Detect which cell encompasses the target text, then output its (X, Y) center coordinate. 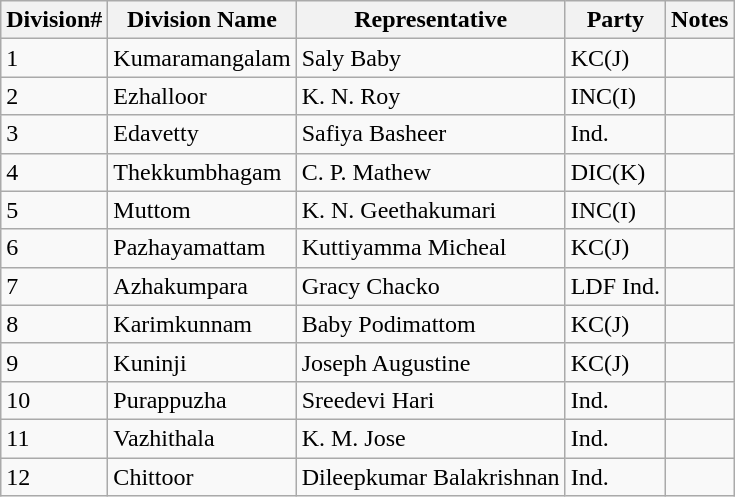
DIC(K) (615, 172)
Safiya Basheer (430, 134)
Chittoor (202, 477)
Vazhithala (202, 438)
K. N. Geethakumari (430, 210)
Sreedevi Hari (430, 400)
12 (54, 477)
Saly Baby (430, 58)
Joseph Augustine (430, 362)
Kumaramangalam (202, 58)
Notes (700, 20)
Karimkunnam (202, 324)
Ezhalloor (202, 96)
Azhakumpara (202, 286)
6 (54, 248)
8 (54, 324)
LDF Ind. (615, 286)
Thekkumbhagam (202, 172)
7 (54, 286)
2 (54, 96)
Representative (430, 20)
3 (54, 134)
K. N. Roy (430, 96)
Baby Podimattom (430, 324)
Division# (54, 20)
10 (54, 400)
Gracy Chacko (430, 286)
Edavetty (202, 134)
Division Name (202, 20)
Party (615, 20)
Dileepkumar Balakrishnan (430, 477)
Kuttiyamma Micheal (430, 248)
5 (54, 210)
9 (54, 362)
K. M. Jose (430, 438)
Pazhayamattam (202, 248)
4 (54, 172)
Muttom (202, 210)
C. P. Mathew (430, 172)
11 (54, 438)
1 (54, 58)
Kuninji (202, 362)
Purappuzha (202, 400)
